From the cell containing the given text, extract its center point as [X, Y] coordinate. 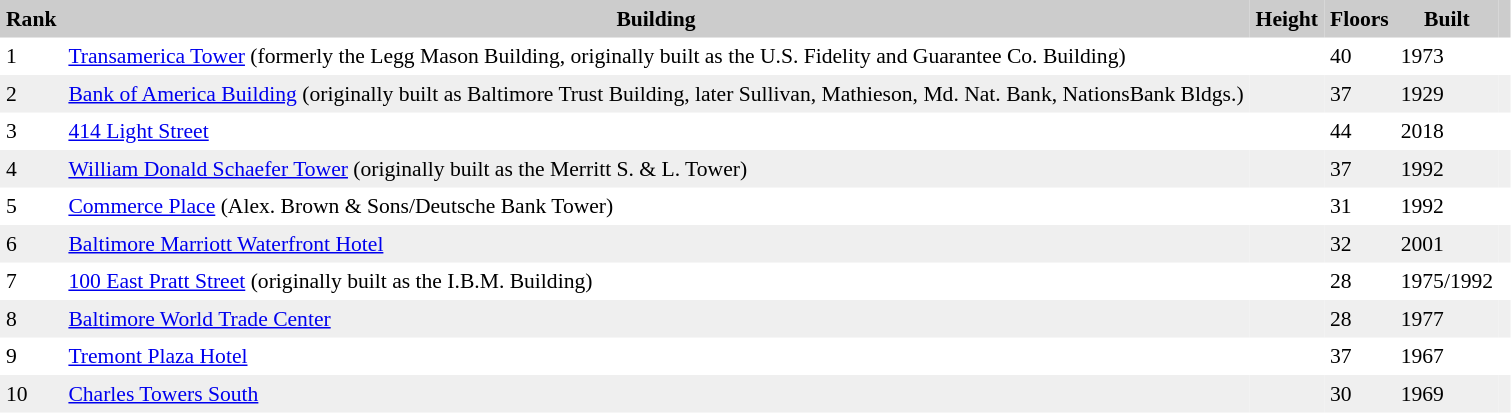
1967 [1447, 357]
1977 [1447, 319]
6 [31, 244]
2001 [1447, 244]
1 [31, 57]
Building [656, 19]
Built [1447, 19]
5 [31, 207]
100 East Pratt Street (originally built as the I.B.M. Building) [656, 281]
414 Light Street [656, 131]
1975/1992 [1447, 281]
Transamerica Tower (formerly the Legg Mason Building, originally built as the U.S. Fidelity and Guarantee Co. Building) [656, 57]
Charles Towers South [656, 394]
1973 [1447, 57]
Floors [1360, 19]
30 [1360, 394]
2018 [1447, 131]
32 [1360, 244]
Tremont Plaza Hotel [656, 357]
Rank [31, 19]
Bank of America Building (originally built as Baltimore Trust Building, later Sullivan, Mathieson, Md. Nat. Bank, NationsBank Bldgs.) [656, 94]
9 [31, 357]
8 [31, 319]
1969 [1447, 394]
44 [1360, 131]
Baltimore Marriott Waterfront Hotel [656, 244]
1929 [1447, 94]
Commerce Place (Alex. Brown & Sons/Deutsche Bank Tower) [656, 207]
Baltimore World Trade Center [656, 319]
Height [1287, 19]
7 [31, 281]
40 [1360, 57]
3 [31, 131]
10 [31, 394]
2 [31, 94]
4 [31, 169]
William Donald Schaefer Tower (originally built as the Merritt S. & L. Tower) [656, 169]
31 [1360, 207]
